Capture the cell that displays the provided text and extract its [x, y] central coordinate. 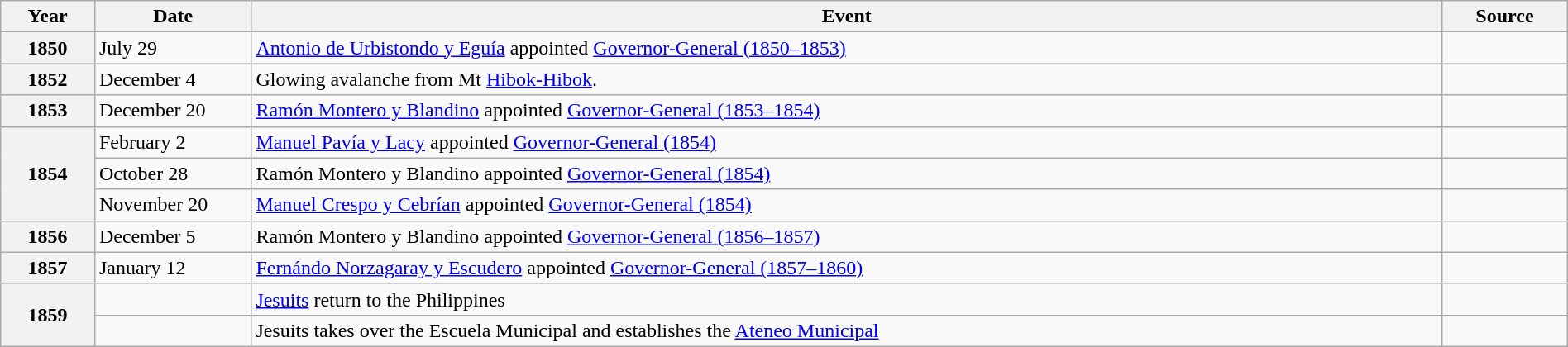
Fernándo Norzagaray y Escudero appointed Governor-General (1857–1860) [847, 268]
1856 [48, 236]
Event [847, 17]
Ramón Montero y Blandino appointed Governor-General (1856–1857) [847, 236]
October 28 [172, 173]
1853 [48, 111]
December 5 [172, 236]
1859 [48, 315]
Antonio de Urbistondo y Eguía appointed Governor-General (1850–1853) [847, 48]
Jesuits takes over the Escuela Municipal and establishes the Ateneo Municipal [847, 330]
1850 [48, 48]
1854 [48, 173]
Jesuits return to the Philippines [847, 299]
January 12 [172, 268]
Date [172, 17]
Glowing avalanche from Mt Hibok-Hibok. [847, 79]
Year [48, 17]
July 29 [172, 48]
Ramón Montero y Blandino appointed Governor-General (1853–1854) [847, 111]
February 2 [172, 142]
Manuel Pavía y Lacy appointed Governor-General (1854) [847, 142]
December 4 [172, 79]
Source [1505, 17]
Manuel Crespo y Cebrían appointed Governor-General (1854) [847, 205]
December 20 [172, 111]
1857 [48, 268]
November 20 [172, 205]
Ramón Montero y Blandino appointed Governor-General (1854) [847, 173]
1852 [48, 79]
